For the text-containing cell, return its midpoint in (x, y) coordinate format. 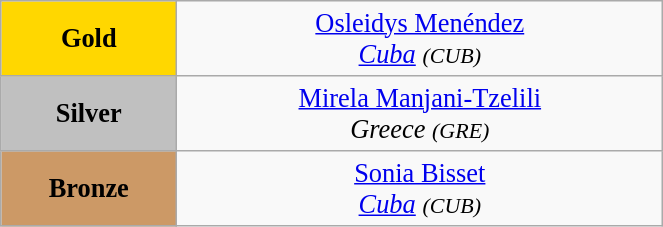
Gold (89, 38)
Sonia BissetCuba (CUB) (420, 188)
Mirela Manjani-TzeliliGreece (GRE) (420, 112)
Silver (89, 112)
Osleidys MenéndezCuba (CUB) (420, 38)
Bronze (89, 188)
